Identify which cell holds the provided text, then report its (x, y) central coordinate. 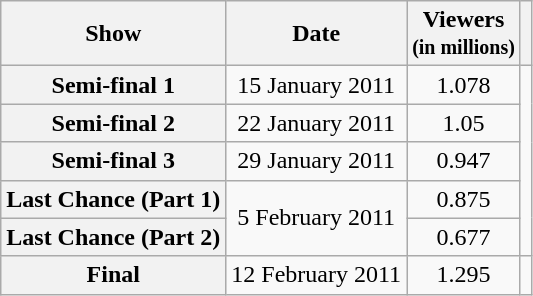
12 February 2011 (316, 275)
Semi-final 2 (114, 123)
15 January 2011 (316, 85)
1.295 (464, 275)
Last Chance (Part 2) (114, 237)
Last Chance (Part 1) (114, 199)
0.947 (464, 161)
5 February 2011 (316, 218)
Viewers(in millions) (464, 34)
Date (316, 34)
1.05 (464, 123)
0.677 (464, 237)
Show (114, 34)
0.875 (464, 199)
22 January 2011 (316, 123)
Semi-final 3 (114, 161)
Semi-final 1 (114, 85)
29 January 2011 (316, 161)
1.078 (464, 85)
Final (114, 275)
